Capture the cell that displays the provided text and extract its [x, y] central coordinate. 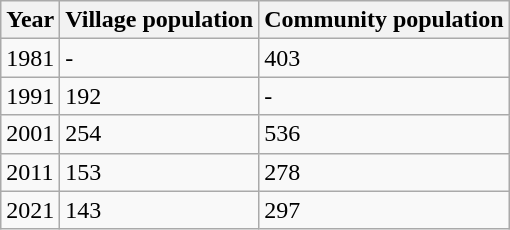
Community population [384, 20]
2001 [30, 134]
153 [160, 172]
297 [384, 210]
1981 [30, 58]
254 [160, 134]
2011 [30, 172]
143 [160, 210]
Village population [160, 20]
2021 [30, 210]
403 [384, 58]
Year [30, 20]
192 [160, 96]
1991 [30, 96]
536 [384, 134]
278 [384, 172]
